Identify which cell holds the provided text, then report its (X, Y) central coordinate. 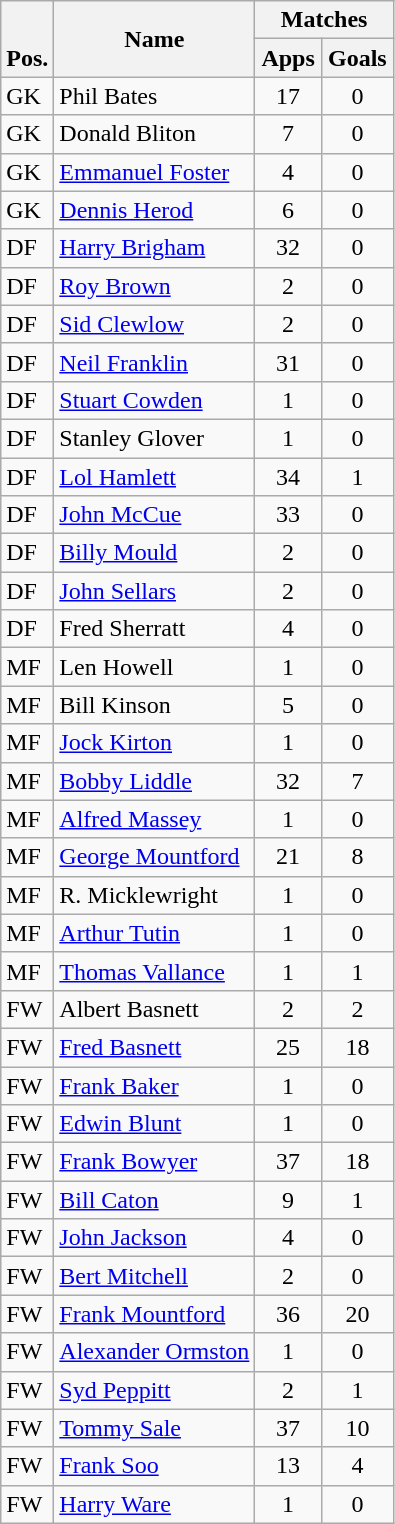
Matches (324, 20)
Sid Clewlow (154, 324)
Albert Basnett (154, 1009)
Syd Peppitt (154, 1390)
Fred Sherratt (154, 629)
Name (154, 39)
Harry Brigham (154, 248)
Len Howell (154, 667)
10 (357, 1428)
John Jackson (154, 1238)
Stanley Glover (154, 438)
Frank Baker (154, 1085)
John McCue (154, 515)
Roy Brown (154, 286)
36 (288, 1314)
Frank Soo (154, 1466)
Dennis Herod (154, 210)
6 (288, 210)
Donald Bliton (154, 134)
John Sellars (154, 591)
9 (288, 1200)
Bert Mitchell (154, 1276)
Frank Mountford (154, 1314)
Frank Bowyer (154, 1162)
George Mountford (154, 857)
5 (288, 705)
20 (357, 1314)
8 (357, 857)
Arthur Tutin (154, 933)
Phil Bates (154, 96)
34 (288, 477)
Bill Caton (154, 1200)
Edwin Blunt (154, 1124)
25 (288, 1047)
31 (288, 362)
Lol Hamlett (154, 477)
Emmanuel Foster (154, 172)
Apps (288, 58)
17 (288, 96)
Harry Ware (154, 1504)
R. Micklewright (154, 895)
Jock Kirton (154, 743)
Thomas Vallance (154, 971)
Fred Basnett (154, 1047)
Bill Kinson (154, 705)
Pos. (28, 39)
Neil Franklin (154, 362)
Alfred Massey (154, 819)
Billy Mould (154, 553)
13 (288, 1466)
Bobby Liddle (154, 781)
Goals (357, 58)
33 (288, 515)
Tommy Sale (154, 1428)
Alexander Ormston (154, 1352)
21 (288, 857)
Stuart Cowden (154, 400)
